Locate the cell with the specified text and output its (X, Y) center coordinate. 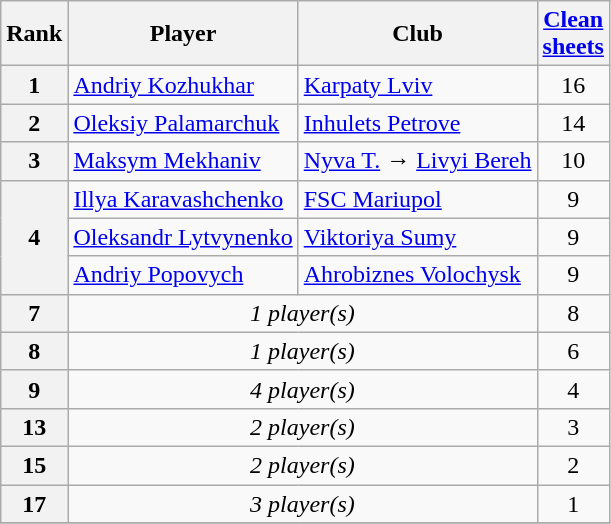
Viktoriya Sumy (418, 237)
17 (34, 503)
Ahrobiznes Volochysk (418, 275)
Oleksiy Palamarchuk (183, 123)
4 player(s) (302, 389)
10 (573, 161)
Inhulets Petrove (418, 123)
Nyva T. → Livyi Bereh (418, 161)
Player (183, 34)
Maksym Mekhaniv (183, 161)
Cleansheets (573, 34)
Illya Karavashchenko (183, 199)
Andriy Kozhukhar (183, 85)
16 (573, 85)
6 (573, 351)
Club (418, 34)
FSC Mariupol (418, 199)
7 (34, 313)
3 player(s) (302, 503)
Oleksandr Lytvynenko (183, 237)
Rank (34, 34)
13 (34, 427)
Andriy Popovych (183, 275)
Karpaty Lviv (418, 85)
14 (573, 123)
15 (34, 465)
